Return the (x, y) coordinate for the center point of the cell that contains the specified text.  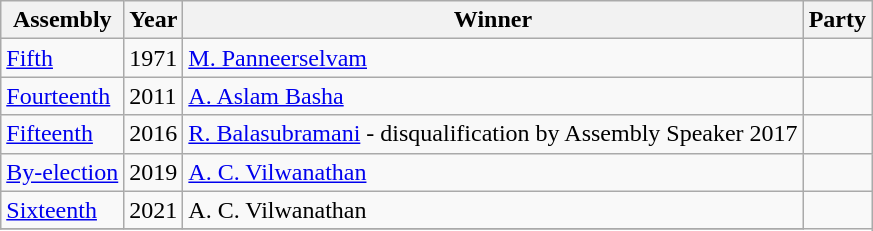
Assembly (62, 20)
Fourteenth (62, 96)
2016 (154, 134)
Fifteenth (62, 134)
Sixteenth (62, 210)
2011 (154, 96)
2021 (154, 210)
By-election (62, 172)
A. Aslam Basha (493, 96)
1971 (154, 58)
Winner (493, 20)
Year (154, 20)
2019 (154, 172)
Party (837, 20)
M. Panneerselvam (493, 58)
Fifth (62, 58)
R. Balasubramani - disqualification by Assembly Speaker 2017 (493, 134)
